Identify which cell holds the provided text, then report its (X, Y) central coordinate. 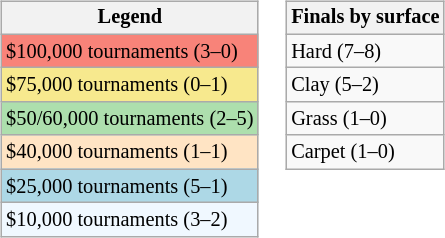
Carpet (1–0) (365, 152)
$40,000 tournaments (1–1) (130, 152)
Finals by surface (365, 18)
Hard (7–8) (365, 51)
$10,000 tournaments (3–2) (130, 220)
Grass (1–0) (365, 119)
Legend (130, 18)
$100,000 tournaments (3–0) (130, 51)
Clay (5–2) (365, 85)
$25,000 tournaments (5–1) (130, 186)
$50/60,000 tournaments (2–5) (130, 119)
$75,000 tournaments (0–1) (130, 85)
